Search for the cell housing the specified text and yield its (X, Y) center coordinate. 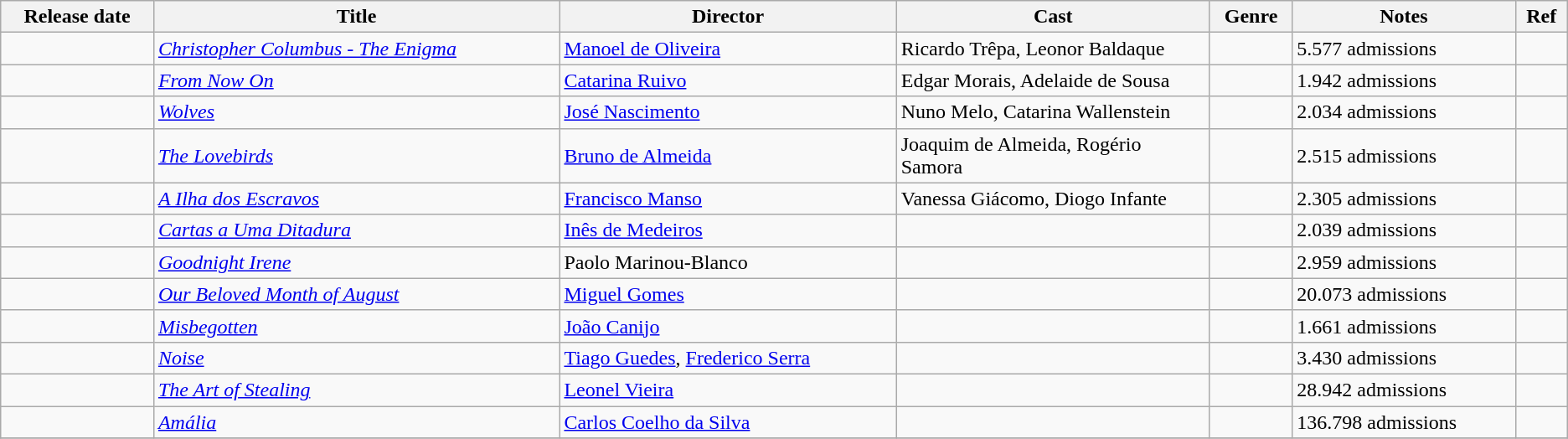
Title (357, 17)
Cartas a Uma Ditadura (357, 230)
Goodnight Irene (357, 262)
Cast (1053, 17)
Miguel Gomes (728, 294)
Genre (1251, 17)
Amália (357, 421)
2.039 admissions (1404, 230)
From Now On (357, 80)
Bruno de Almeida (728, 156)
20.073 admissions (1404, 294)
2.034 admissions (1404, 112)
Leonel Vieira (728, 390)
Ricardo Trêpa, Leonor Baldaque (1053, 49)
Manoel de Oliveira (728, 49)
2.959 admissions (1404, 262)
2.305 admissions (1404, 199)
Misbegotten (357, 326)
Carlos Coelho da Silva (728, 421)
Christopher Columbus - The Enigma (357, 49)
Wolves (357, 112)
Release date (77, 17)
Joaquim de Almeida, Rogério Samora (1053, 156)
2.515 admissions (1404, 156)
136.798 admissions (1404, 421)
Paolo Marinou-Blanco (728, 262)
3.430 admissions (1404, 358)
28.942 admissions (1404, 390)
Inês de Medeiros (728, 230)
Tiago Guedes, Frederico Serra (728, 358)
Notes (1404, 17)
Director (728, 17)
Our Beloved Month of August (357, 294)
The Lovebirds (357, 156)
Vanessa Giácomo, Diogo Infante (1053, 199)
A Ilha dos Escravos (357, 199)
5.577 admissions (1404, 49)
João Canijo (728, 326)
Ref (1541, 17)
The Art of Stealing (357, 390)
Nuno Melo, Catarina Wallenstein (1053, 112)
Noise (357, 358)
Catarina Ruivo (728, 80)
Edgar Morais, Adelaide de Sousa (1053, 80)
1.661 admissions (1404, 326)
José Nascimento (728, 112)
1.942 admissions (1404, 80)
Francisco Manso (728, 199)
